Extract the (x, y) coordinate from the center of the cell holding the provided text.  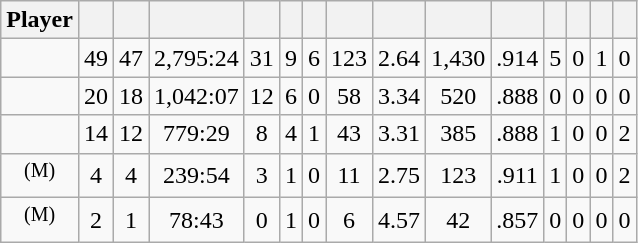
2.64 (400, 58)
.857 (518, 220)
31 (262, 58)
8 (262, 134)
3.34 (400, 96)
4.57 (400, 220)
42 (458, 220)
5 (556, 58)
20 (96, 96)
2.75 (400, 176)
385 (458, 134)
14 (96, 134)
1,042:07 (197, 96)
3 (262, 176)
239:54 (197, 176)
3.31 (400, 134)
47 (132, 58)
.911 (518, 176)
43 (350, 134)
58 (350, 96)
1,430 (458, 58)
779:29 (197, 134)
9 (290, 58)
Player (40, 20)
520 (458, 96)
49 (96, 58)
.914 (518, 58)
2,795:24 (197, 58)
18 (132, 96)
78:43 (197, 220)
11 (350, 176)
